Return the [X, Y] coordinate for the center point of the cell that contains the specified text.  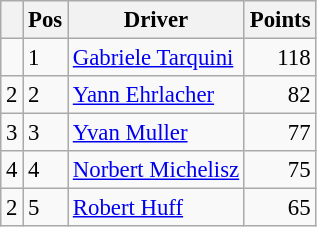
Yann Ehrlacher [156, 95]
77 [280, 133]
Yvan Muller [156, 133]
65 [280, 208]
Norbert Michelisz [156, 170]
118 [280, 58]
5 [46, 208]
82 [280, 95]
Driver [156, 20]
Gabriele Tarquini [156, 58]
75 [280, 170]
Pos [46, 20]
Robert Huff [156, 208]
Points [280, 20]
1 [46, 58]
